Pinpoint the cell where the given text exists, returning its (X, Y) midpoint coordinate. 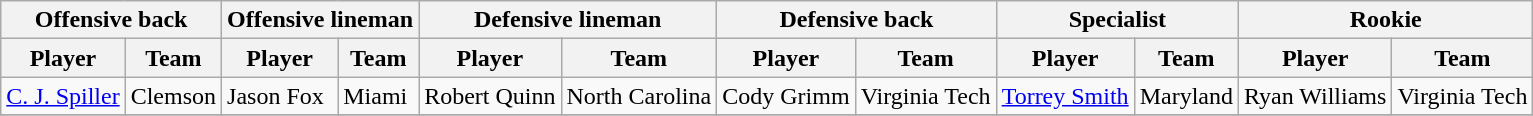
Ryan Williams (1316, 96)
Torrey Smith (1065, 96)
Miami (378, 96)
Offensive lineman (320, 20)
Rookie (1386, 20)
C. J. Spiller (63, 96)
Defensive lineman (568, 20)
Clemson (173, 96)
Jason Fox (280, 96)
Specialist (1117, 20)
Robert Quinn (490, 96)
Defensive back (856, 20)
Offensive back (112, 20)
Cody Grimm (786, 96)
North Carolina (639, 96)
Maryland (1186, 96)
